Identify which cell holds the provided text, then report its (x, y) central coordinate. 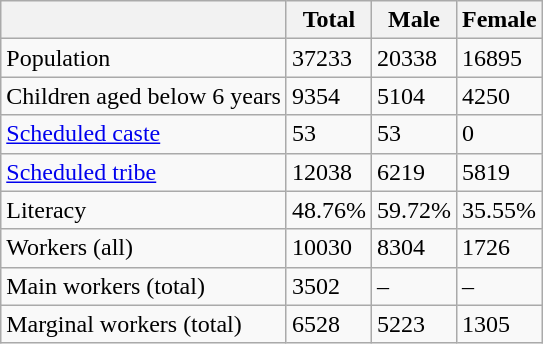
Main workers (total) (144, 286)
Male (414, 20)
1305 (500, 324)
Population (144, 58)
9354 (328, 96)
Children aged below 6 years (144, 96)
Female (500, 20)
1726 (500, 248)
5223 (414, 324)
5104 (414, 96)
Scheduled tribe (144, 172)
0 (500, 134)
6528 (328, 324)
6219 (414, 172)
37233 (328, 58)
Scheduled caste (144, 134)
16895 (500, 58)
35.55% (500, 210)
Workers (all) (144, 248)
59.72% (414, 210)
4250 (500, 96)
8304 (414, 248)
12038 (328, 172)
Marginal workers (total) (144, 324)
5819 (500, 172)
Total (328, 20)
Literacy (144, 210)
10030 (328, 248)
48.76% (328, 210)
3502 (328, 286)
20338 (414, 58)
